Extract the [X, Y] coordinate from the center of the cell holding the provided text.  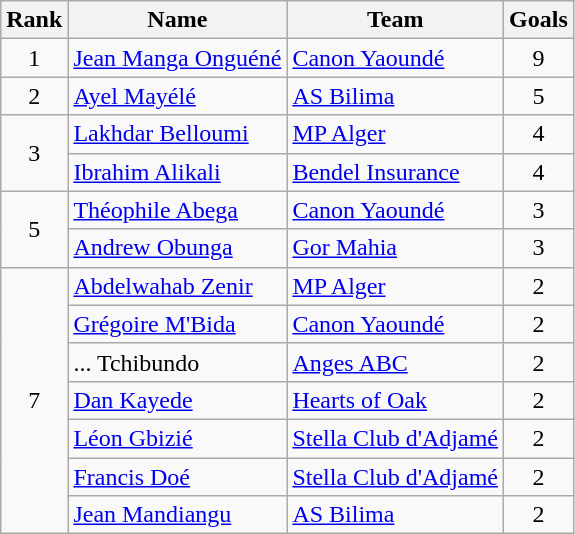
Anges ABC [396, 362]
Jean Manga Onguéné [178, 58]
Ibrahim Alikali [178, 172]
Francis Doé [178, 477]
1 [34, 58]
Dan Kayede [178, 400]
Grégoire M'Bida [178, 324]
Goals [539, 20]
... Tchibundo [178, 362]
Rank [34, 20]
Hearts of Oak [396, 400]
Gor Mahia [396, 248]
Bendel Insurance [396, 172]
Léon Gbizié [178, 438]
Name [178, 20]
9 [539, 58]
Andrew Obunga [178, 248]
Ayel Mayélé [178, 96]
Abdelwahab Zenir [178, 286]
7 [34, 400]
Lakhdar Belloumi [178, 134]
Team [396, 20]
Théophile Abega [178, 210]
Jean Mandiangu [178, 515]
